Return [x, y] of the center of cell containing provided text 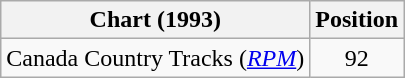
Chart (1993) [156, 20]
92 [357, 58]
Canada Country Tracks (RPM) [156, 58]
Position [357, 20]
